Determine the (X, Y) coordinate at the center of the cell enclosing the given text.  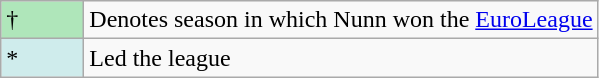
Denotes season in which Nunn won the EuroLeague (341, 20)
† (42, 20)
* (42, 58)
Led the league (341, 58)
